Capture the cell that displays the provided text and extract its (x, y) central coordinate. 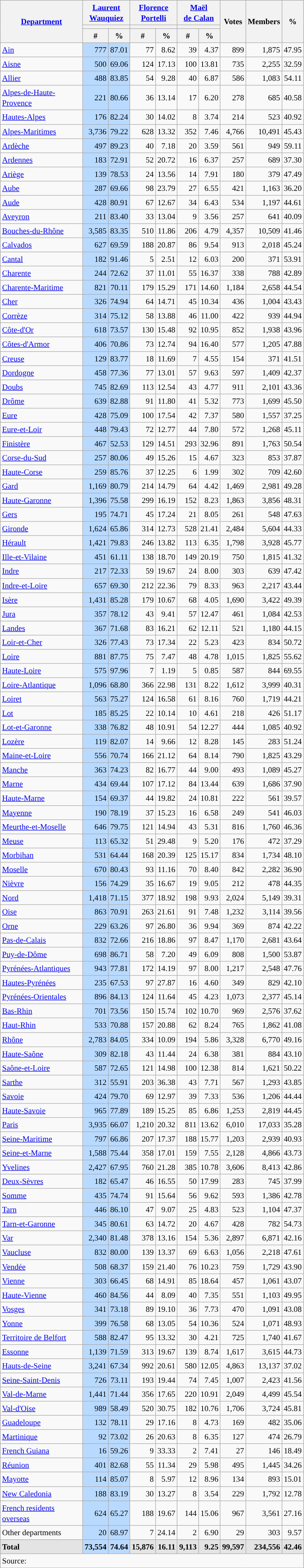
78.53 (119, 174)
2,377 (264, 997)
Réunion (42, 1465)
131 (188, 685)
Oise (42, 912)
44.73 (293, 1352)
385 (188, 1167)
4,357 (233, 231)
1,007 (233, 1380)
5,604 (264, 528)
19.44 (167, 1380)
421 (233, 188)
12.73 (167, 528)
Department (42, 22)
16.40 (209, 345)
3,999 (264, 685)
726 (95, 1380)
1,690 (233, 600)
Nord (42, 898)
234,556 (264, 1546)
12.67 (167, 203)
44.35 (293, 884)
48.31 (293, 501)
86.10 (119, 1210)
9.66 (167, 742)
Gard (42, 487)
Indre-et-Loire (42, 586)
152 (188, 501)
74.74 (119, 1195)
Finistère (42, 444)
9.41 (167, 614)
37.62 (293, 1011)
73.02 (119, 1437)
1,740 (264, 1337)
458 (95, 373)
14.51 (167, 444)
7.91 (209, 174)
16.67 (167, 884)
Savoie (42, 1096)
482 (264, 1423)
6.38 (209, 1053)
646 (95, 827)
829 (264, 983)
20.88 (167, 1026)
13.01 (167, 373)
34 (188, 203)
1,197 (264, 203)
74.29 (119, 884)
4.42 (209, 487)
5.23 (209, 642)
82.18 (119, 1053)
217 (95, 571)
40.09 (293, 217)
44.33 (293, 528)
40.93 (293, 1139)
50.72 (293, 642)
13.37 (167, 1253)
4.21 (209, 1337)
11.64 (167, 997)
26 (143, 1437)
1,203 (233, 1139)
249 (233, 812)
24.14 (167, 1532)
44.21 (293, 699)
22.36 (167, 586)
5.36 (209, 1238)
Rhône (42, 1040)
9.93 (209, 898)
312 (95, 1082)
127 (233, 1437)
1,792 (264, 1494)
2,024 (233, 898)
911 (233, 387)
15.23 (167, 812)
17.16 (167, 1423)
77.89 (119, 1111)
4.78 (209, 656)
10.67 (167, 600)
73.18 (119, 1309)
709 (264, 472)
5.98 (209, 1465)
Martinique (42, 1437)
17.12 (167, 784)
82.24 (119, 117)
216 (143, 940)
1,719 (264, 699)
85.76 (119, 472)
75.12 (119, 316)
11.44 (167, 1053)
Ardennes (42, 160)
21.12 (167, 756)
4.83 (209, 1210)
1,445 (264, 1465)
68.80 (119, 685)
14.91 (167, 1281)
79.43 (119, 429)
1,015 (233, 656)
2,427 (95, 1167)
146 (264, 1451)
76 (188, 1267)
Seine-Saint-Denis (42, 1380)
Mayenne (42, 812)
74.71 (119, 515)
13.56 (167, 174)
1,004 (264, 302)
20.87 (167, 245)
8.96 (209, 1479)
7.33 (209, 1096)
586 (233, 78)
41.08 (293, 1026)
14.71 (167, 302)
Meurthe-et-Moselle (42, 827)
1,089 (264, 770)
1,104 (264, 1210)
7.41 (209, 1451)
8.14 (209, 756)
61 (188, 699)
377 (143, 898)
203 (143, 1082)
53.87 (293, 954)
36.20 (293, 188)
8.23 (209, 501)
356 (143, 1395)
51.24 (293, 742)
Aisne (42, 64)
8.24 (209, 1026)
773 (233, 401)
125 (188, 855)
7.80 (209, 429)
87.75 (119, 656)
1.99 (209, 472)
Morbihan (42, 855)
7.18 (167, 145)
17.99 (209, 1181)
16.11 (167, 1546)
11.01 (167, 273)
42.60 (293, 472)
12.97 (167, 1096)
Loiret (42, 699)
7.73 (209, 1309)
58.49 (119, 1409)
76.58 (119, 1323)
366 (143, 685)
75.27 (119, 699)
68.97 (119, 1532)
588 (95, 1337)
63.26 (119, 926)
Hauts-de-Seine (42, 1366)
1,938 (264, 330)
2,981 (264, 487)
1,139 (95, 1352)
91.46 (119, 259)
6.90 (209, 1532)
618 (95, 330)
Indre (42, 571)
Dordogne (42, 373)
2,897 (233, 1238)
379 (264, 174)
41.51 (293, 359)
313 (143, 1352)
5.32 (209, 401)
278 (233, 98)
15.77 (209, 1139)
2,128 (233, 1153)
Total (42, 1546)
3,935 (95, 1125)
4.61 (209, 713)
2,101 (264, 387)
893 (264, 1479)
43.10 (293, 1053)
8.62 (167, 50)
Haute-Marne (42, 798)
8,413 (264, 1167)
22.98 (167, 685)
302 (233, 472)
19.82 (167, 798)
406 (95, 345)
211 (95, 217)
10,491 (264, 131)
83.77 (119, 359)
4.60 (209, 983)
548 (264, 515)
341 (95, 1309)
18.86 (167, 940)
69.44 (119, 784)
156 (95, 884)
3,736 (95, 131)
7.45 (209, 1380)
48.93 (293, 1323)
49.28 (293, 487)
Aube (42, 188)
172 (143, 969)
21.40 (167, 1267)
77.81 (119, 969)
84.13 (119, 997)
82.07 (119, 742)
98 (143, 188)
23.79 (167, 188)
Loire (42, 656)
70.88 (119, 1026)
6,871 (264, 1238)
34.26 (293, 1465)
8.09 (167, 1295)
Var (42, 1238)
7.35 (209, 1295)
Corse-du-Sud (42, 458)
Essonne (42, 1352)
536 (233, 1096)
334 (143, 1040)
12.54 (167, 387)
36.90 (293, 870)
Paris (42, 1125)
2,783 (95, 1040)
222 (233, 798)
14.98 (167, 1068)
193 (143, 1380)
Nièvre (42, 884)
70.74 (119, 756)
69.55 (293, 670)
Territoire de Belfort (42, 1337)
3,561 (264, 1513)
35.06 (293, 1423)
218 (233, 713)
43.07 (293, 1281)
138 (143, 557)
71.15 (119, 898)
80.79 (119, 487)
3,241 (95, 1366)
83.35 (119, 231)
597 (233, 373)
352 (188, 131)
Alpes-de-Haute-Provence (42, 98)
16.55 (167, 1181)
43.43 (293, 302)
55.62 (293, 656)
1,096 (95, 685)
1,588 (95, 1153)
56 (188, 1195)
190 (95, 812)
17.65 (167, 1395)
3,724 (264, 1409)
51 (143, 841)
9.57 (293, 1532)
446 (95, 1210)
0.85 (209, 670)
575 (95, 670)
759 (233, 1267)
79.75 (119, 827)
53.91 (293, 259)
7.20 (167, 954)
1,624 (95, 528)
17.54 (167, 415)
461 (233, 614)
Charente (42, 273)
13.88 (167, 316)
12.77 (167, 429)
145 (233, 742)
64.44 (119, 855)
1,293 (264, 1082)
1,205 (264, 345)
16.37 (209, 273)
73.56 (119, 1011)
37.25 (293, 415)
26.80 (167, 926)
Isère (42, 600)
369 (233, 926)
43.64 (293, 940)
378 (143, 1238)
Seine-et-Marne (42, 1153)
43.29 (293, 756)
497 (95, 145)
Corrèze (42, 316)
1,091 (264, 1309)
701 (95, 1011)
1,763 (264, 444)
1,268 (264, 429)
10.78 (209, 1167)
422 (233, 316)
55.91 (119, 1082)
4.77 (209, 387)
82.47 (119, 1337)
6.03 (209, 259)
9.54 (209, 245)
86 (188, 245)
37.99 (293, 1181)
8.22 (209, 685)
Pas-de-Calais (42, 940)
Tarn-et-Garonne (42, 1224)
Allier (42, 78)
47.37 (293, 1210)
11.80 (167, 401)
74 (188, 1380)
1,699 (264, 401)
2,018 (264, 245)
12.78 (293, 1494)
Charente-Maritime (42, 287)
6.58 (209, 812)
65.47 (119, 1181)
Sarthe (42, 1082)
86.71 (119, 954)
75.09 (119, 415)
Alpes-Maritimes (42, 131)
1,085 (264, 728)
Puy-de-Dôme (42, 954)
863 (95, 912)
670 (95, 870)
80.00 (119, 1253)
54.73 (293, 1224)
French Guiana (42, 1451)
47.76 (293, 969)
32.96 (209, 444)
Meuse (42, 841)
82.88 (119, 401)
9.28 (167, 78)
Loire-Atlantique (42, 685)
12.05 (209, 1366)
Côtes-d'Armor (42, 345)
Cantal (42, 259)
7.71 (209, 1082)
45.43 (293, 131)
495 (233, 1465)
Vendée (42, 1267)
69.06 (119, 64)
Vienne (42, 1281)
8.33 (209, 586)
Other departments (42, 1532)
114 (95, 1479)
41 (188, 401)
43.96 (293, 330)
Haute-Vienne (42, 1295)
235 (95, 983)
293 (188, 444)
943 (95, 969)
853 (264, 458)
50.22 (293, 1068)
520 (143, 1409)
797 (95, 1139)
26.79 (293, 1437)
899 (233, 50)
119 (95, 742)
1,170 (233, 940)
17.34 (167, 642)
79.22 (119, 131)
73,554 (95, 1546)
44.15 (293, 628)
14.94 (167, 827)
220 (188, 1395)
10.36 (209, 1323)
36.38 (167, 1082)
Loir-et-Cher (42, 642)
963 (233, 586)
221 (95, 98)
149 (188, 557)
15.06 (209, 1513)
457 (233, 1281)
41.32 (293, 557)
19 (188, 884)
77.36 (119, 373)
16.19 (167, 501)
628 (143, 131)
508 (95, 1267)
12.74 (167, 345)
81.48 (119, 1238)
20.32 (167, 1125)
132 (95, 1423)
788 (264, 273)
551 (233, 1295)
Source: (152, 1561)
814 (233, 1068)
Drôme (42, 401)
42.10 (293, 983)
4,866 (264, 1153)
1,061 (264, 1281)
Hautes-Alpes (42, 117)
66.07 (119, 1125)
259 (95, 472)
84 (188, 784)
9.63 (209, 373)
12.27 (209, 728)
37.30 (293, 160)
67 (143, 203)
14.60 (209, 287)
42.78 (293, 1195)
71.44 (119, 1395)
1,617 (233, 1352)
171 (188, 287)
323 (233, 458)
75.44 (119, 1153)
3,606 (233, 1167)
624 (95, 1513)
593 (233, 1195)
65.32 (119, 841)
Marne (42, 784)
49.39 (293, 600)
17 (188, 98)
15.25 (167, 1111)
48.10 (293, 855)
43.73 (293, 1153)
821 (95, 287)
1,103 (264, 1295)
67.34 (119, 1366)
244 (95, 273)
29.48 (167, 841)
969 (233, 1011)
3,928 (264, 543)
33.33 (167, 1451)
1,056 (233, 1253)
59.11 (293, 145)
6.09 (209, 954)
41.56 (293, 1380)
Maëlde Calan (199, 13)
913 (233, 245)
Hautes-Pyrénées (42, 983)
74.94 (119, 302)
59.26 (119, 1451)
12.38 (209, 1068)
89 (143, 1309)
79 (188, 586)
16.58 (167, 699)
166 (143, 756)
1,206 (264, 1096)
20.63 (167, 1437)
Orne (42, 926)
20.39 (167, 855)
35.28 (293, 1125)
Calvados (42, 245)
80.66 (119, 98)
21.61 (167, 912)
72 (143, 429)
52 (143, 160)
641 (264, 217)
401 (95, 1465)
451 (95, 557)
17,033 (264, 1125)
46.36 (293, 827)
Somme (42, 1195)
Pyrénées-Orientales (42, 997)
40.31 (293, 685)
42.86 (293, 1167)
French residents overseas (42, 1513)
15.74 (167, 1011)
94 (188, 345)
627 (95, 245)
6 (188, 472)
85.28 (119, 600)
1,409 (264, 373)
Haute-Corse (42, 472)
21 (188, 515)
Guadeloupe (42, 1423)
41.67 (293, 1337)
2,423 (264, 1380)
261 (233, 515)
206 (188, 231)
1,396 (95, 501)
45.11 (293, 429)
510 (143, 231)
43.44 (293, 586)
71.68 (119, 628)
1,875 (264, 50)
6.37 (209, 160)
2.51 (167, 259)
Lozère (42, 742)
470 (233, 1309)
39.56 (293, 912)
949 (264, 145)
Bas-Rhin (42, 1011)
9.62 (209, 1195)
Lot-et-Garonne (42, 728)
989 (95, 1409)
FlorencePortelli (153, 13)
21.41 (209, 528)
198 (188, 898)
194 (188, 1040)
1,760 (264, 827)
488 (95, 78)
79.70 (119, 1096)
73.11 (119, 1380)
50 (188, 1181)
39.31 (293, 898)
13.05 (167, 1323)
42.22 (293, 926)
47.63 (293, 515)
42.16 (293, 1238)
42.89 (293, 273)
Jura (42, 614)
21.28 (167, 1167)
14.02 (167, 117)
Tarn (42, 1210)
363 (95, 770)
5,149 (264, 898)
47.88 (293, 345)
47 (143, 1210)
61.11 (119, 557)
99,597 (233, 1546)
195 (95, 515)
2,255 (264, 64)
967 (233, 1513)
3,585 (95, 231)
80.43 (119, 870)
82 (143, 770)
11.86 (167, 231)
39.57 (293, 798)
83.85 (119, 78)
12.47 (209, 614)
Hérault (42, 543)
8.47 (209, 940)
47.95 (293, 50)
85.07 (119, 1479)
44.45 (293, 1111)
11.16 (167, 870)
25 (188, 1210)
68.37 (119, 1267)
Members (264, 22)
534 (233, 203)
460 (95, 1295)
2,819 (264, 1111)
189 (143, 1111)
183 (95, 160)
18.64 (209, 1281)
45.77 (293, 543)
63 (143, 1224)
45.24 (293, 245)
Côte-d'Or (42, 330)
Yvelines (42, 1167)
65.86 (119, 528)
83.40 (119, 217)
65.27 (119, 1513)
10.09 (167, 1040)
1,621 (264, 1068)
349 (233, 983)
1,612 (233, 685)
15.01 (293, 1479)
399 (95, 1323)
97.96 (119, 670)
Lot (42, 713)
20.61 (167, 1366)
17.13 (167, 64)
6.20 (209, 98)
6.87 (209, 78)
2,548 (264, 969)
790 (233, 756)
572 (233, 429)
66.45 (119, 1281)
Val-de-Marne (42, 1395)
765 (233, 1026)
69.59 (119, 245)
14.72 (167, 1224)
11.34 (167, 1465)
14.19 (167, 969)
42 (188, 415)
77.43 (119, 642)
9.25 (209, 1546)
50.54 (293, 444)
27.87 (167, 983)
16.21 (167, 628)
47.42 (293, 571)
82.68 (119, 1465)
18.70 (167, 557)
43.85 (293, 1082)
67.95 (119, 1167)
531 (95, 855)
1,441 (95, 1395)
493 (233, 770)
13,137 (264, 1366)
Cher (42, 302)
70 (188, 870)
37.02 (293, 1366)
1,217 (233, 969)
12.11 (209, 628)
74.23 (119, 770)
750 (233, 557)
47.61 (293, 1253)
Vosges (42, 1309)
12.25 (167, 472)
66.86 (119, 1139)
80.91 (119, 203)
3,856 (264, 501)
30.75 (167, 1409)
3,114 (264, 912)
9,113 (188, 1546)
72.66 (119, 940)
102 (188, 1011)
11.00 (209, 316)
309 (95, 1053)
1,469 (233, 487)
72.62 (119, 273)
1,232 (233, 912)
7.46 (209, 131)
72.33 (119, 571)
556 (95, 756)
3,615 (264, 1352)
Creuse (42, 359)
10 (188, 713)
15.48 (167, 330)
4,766 (233, 131)
15 (188, 458)
18.92 (167, 898)
10.81 (209, 798)
43.90 (293, 1267)
Val-d'Oise (42, 1409)
6.63 (209, 1253)
New Caledonia (42, 1494)
299 (143, 501)
20.19 (209, 557)
51.17 (293, 713)
345 (95, 1224)
Vaucluse (42, 1253)
6,770 (264, 1040)
5.97 (167, 1479)
Saône-et-Loire (42, 1068)
Moselle (42, 870)
657 (95, 586)
10.14 (167, 713)
13.27 (167, 1494)
1,386 (264, 1195)
842 (233, 870)
367 (95, 628)
Haute-Loire (42, 670)
10,509 (264, 231)
1,071 (264, 1323)
18 (143, 359)
8.74 (209, 1352)
1,210 (143, 1125)
357 (95, 614)
168 (143, 855)
816 (233, 827)
85.25 (119, 713)
2,681 (264, 940)
5.31 (209, 827)
54.11 (293, 78)
1,169 (95, 487)
76.82 (119, 728)
424 (95, 1096)
71.59 (119, 1352)
13.62 (209, 1125)
84.05 (119, 1040)
Haute-Savoie (42, 1111)
13.16 (167, 1238)
20.72 (167, 160)
1,686 (264, 784)
44.61 (293, 203)
3,422 (264, 600)
1,798 (233, 543)
70.91 (119, 912)
4.37 (209, 50)
5.20 (209, 841)
1,180 (264, 628)
381 (233, 1053)
2,049 (233, 1395)
8.28 (209, 742)
Ardèche (42, 145)
689 (264, 160)
87.01 (119, 50)
1,073 (233, 997)
6.86 (209, 1111)
45.50 (293, 401)
4,863 (233, 1366)
Deux-Sèvres (42, 1181)
563 (95, 699)
95 (143, 1337)
852 (233, 330)
6.43 (209, 203)
1,184 (233, 287)
15.26 (167, 458)
15.64 (167, 1195)
69.37 (119, 798)
2,658 (264, 287)
2,939 (264, 1139)
72.65 (119, 1068)
Mayotte (42, 1479)
Gers (42, 515)
1,863 (233, 501)
49.95 (293, 1295)
541 (264, 812)
521 (233, 628)
524 (233, 1323)
9.94 (209, 926)
83.19 (119, 1494)
9.05 (209, 884)
70.86 (119, 345)
42.37 (293, 373)
2,218 (264, 1253)
Eure (42, 415)
9.07 (167, 1210)
19.10 (167, 1309)
Manche (42, 770)
82.69 (119, 387)
15.17 (209, 855)
1,734 (264, 855)
78.11 (119, 1423)
896 (95, 997)
965 (95, 1111)
45.54 (293, 1395)
10.76 (209, 1409)
Bouches-du-Rhône (42, 231)
80.06 (119, 458)
37.87 (293, 458)
2,340 (95, 1238)
1,706 (233, 1409)
43.36 (293, 387)
992 (143, 1366)
1,253 (233, 1111)
44.44 (293, 1096)
4.05 (209, 600)
4,499 (264, 1395)
1,084 (264, 614)
Eure-et-Loir (42, 429)
881 (95, 656)
435 (95, 1195)
474 (264, 1437)
2,282 (264, 870)
157 (143, 1026)
Ariège (42, 174)
Aveyron (42, 217)
69.66 (119, 188)
10.70 (209, 1011)
467 (95, 444)
16.77 (167, 770)
4.23 (209, 997)
134 (233, 1479)
1,083 (264, 78)
9.00 (209, 770)
4.79 (209, 231)
107 (143, 784)
7.37 (209, 415)
448 (95, 429)
44.54 (293, 287)
782 (264, 1224)
1.19 (167, 670)
287 (95, 188)
685 (264, 98)
17.24 (167, 515)
75 (143, 656)
891 (233, 444)
939 (264, 316)
434 (95, 784)
2,484 (233, 528)
2,576 (264, 1011)
423 (233, 642)
735 (233, 64)
1,421 (95, 543)
10.23 (209, 1267)
13.04 (167, 217)
5.86 (209, 1040)
698 (95, 954)
874 (264, 926)
8.05 (209, 515)
Maine-et-Loire (42, 756)
LaurentWauquiez (106, 13)
13.14 (167, 98)
Ain (42, 50)
1,163 (264, 188)
84.56 (119, 1295)
1,815 (264, 557)
10.34 (209, 302)
3.56 (209, 217)
777 (95, 50)
37.90 (293, 784)
Gironde (42, 528)
3,328 (233, 1040)
17.01 (167, 1153)
144 (188, 1513)
Ille-et-Vilaine (42, 557)
533 (95, 1026)
8.16 (209, 699)
567 (233, 1082)
13.82 (167, 543)
11.69 (167, 359)
27.16 (293, 1513)
808 (233, 954)
44.94 (293, 316)
89.23 (119, 145)
93 (143, 870)
13.81 (209, 64)
169 (233, 1423)
74.64 (119, 1546)
42.53 (293, 614)
83 (143, 628)
41.46 (293, 231)
844 (264, 670)
45.81 (293, 1409)
Haut-Rhin (42, 1026)
884 (264, 1053)
15,876 (143, 1546)
3.54 (209, 1494)
43.08 (293, 1309)
436 (233, 302)
1,862 (264, 1026)
Votes (233, 22)
180 (233, 174)
200 (233, 259)
472 (264, 841)
78.19 (119, 812)
7.55 (209, 1153)
42.46 (293, 1546)
13.44 (209, 784)
Haute-Garonne (42, 501)
18.49 (293, 1451)
8.40 (209, 870)
444 (233, 728)
1,557 (264, 415)
49.16 (293, 1040)
72.91 (119, 160)
1,418 (95, 898)
14.79 (167, 487)
Aude (42, 203)
Haute-Saône (42, 1053)
59 (143, 571)
500 (95, 64)
1,729 (264, 1267)
15.29 (167, 287)
7.47 (167, 656)
6,010 (233, 1125)
6.55 (209, 188)
33 (143, 217)
Doubs (42, 387)
52.53 (119, 444)
73.57 (119, 330)
185 (95, 713)
Pyrénées-Atlantiques (42, 969)
2,217 (264, 586)
67.53 (119, 983)
75.58 (119, 501)
79.83 (119, 543)
69.30 (119, 586)
725 (233, 1337)
7.48 (209, 912)
80.61 (119, 1224)
40.58 (293, 98)
4.73 (209, 1423)
Seine-Maritime (42, 1139)
47.49 (293, 174)
3.74 (209, 117)
528 (188, 528)
45.14 (293, 997)
358 (143, 1153)
45.27 (293, 770)
1,431 (95, 600)
10.95 (209, 330)
130 (143, 330)
246 (143, 543)
478 (264, 884)
Landes (42, 628)
811 (188, 1125)
35 (143, 884)
37.29 (293, 841)
32.59 (293, 64)
577 (233, 345)
4.55 (209, 359)
46.03 (293, 812)
1,500 (264, 954)
78.12 (119, 614)
70.11 (119, 287)
Yonne (42, 1323)
150 (143, 1011)
17.37 (167, 1139)
3.59 (209, 145)
426 (264, 713)
263 (143, 912)
207 (143, 1139)
